Scan for the cell matching the given text and deliver its [X, Y] coordinate at center. 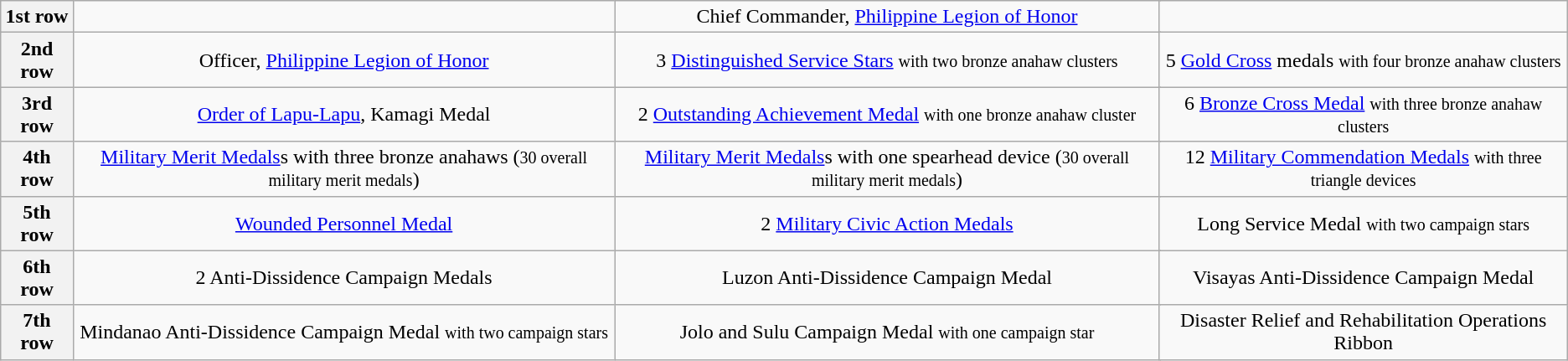
Mindanao Anti-Dissidence Campaign Medal with two campaign stars [343, 332]
2nd row [37, 60]
Order of Lapu-Lapu, Kamagi Medal [343, 114]
2 Anti-Dissidence Campaign Medals [343, 278]
Long Service Medal with two campaign stars [1364, 223]
7th row [37, 332]
2 Outstanding Achievement Medal with one bronze anahaw cluster [887, 114]
2 Military Civic Action Medals [887, 223]
6th row [37, 278]
5th row [37, 223]
Military Merit Medalss with one spearhead device (30 overall military merit medals) [887, 169]
Chief Commander, Philippine Legion of Honor [887, 17]
3 Distinguished Service Stars with two bronze anahaw clusters [887, 60]
1st row [37, 17]
Jolo and Sulu Campaign Medal with one campaign star [887, 332]
Officer, Philippine Legion of Honor [343, 60]
12 Military Commendation Medals with three triangle devices [1364, 169]
5 Gold Cross medals with four bronze anahaw clusters [1364, 60]
Luzon Anti-Dissidence Campaign Medal [887, 278]
4th row [37, 169]
Disaster Relief and Rehabilitation Operations Ribbon [1364, 332]
3rd row [37, 114]
Visayas Anti-Dissidence Campaign Medal [1364, 278]
Wounded Personnel Medal [343, 223]
6 Bronze Cross Medal with three bronze anahaw clusters [1364, 114]
Military Merit Medalss with three bronze anahaws (30 overall military merit medals) [343, 169]
